Find where the given text appears and provide that cell's center as [x, y] coordinate. 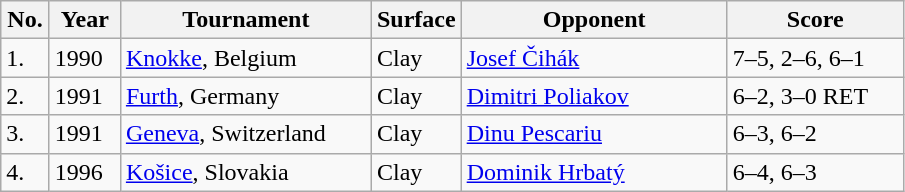
Knokke, Belgium [246, 58]
Geneva, Switzerland [246, 134]
6–4, 6–3 [815, 172]
Surface [416, 20]
Furth, Germany [246, 96]
6–3, 6–2 [815, 134]
Tournament [246, 20]
2. [26, 96]
Dimitri Poliakov [594, 96]
Year [84, 20]
Dominik Hrbatý [594, 172]
Josef Čihák [594, 58]
Opponent [594, 20]
7–5, 2–6, 6–1 [815, 58]
3. [26, 134]
1990 [84, 58]
1. [26, 58]
1996 [84, 172]
Košice, Slovakia [246, 172]
Dinu Pescariu [594, 134]
Score [815, 20]
No. [26, 20]
6–2, 3–0 RET [815, 96]
4. [26, 172]
